Output the [x, y] coordinate of the center of the cell containing the given text.  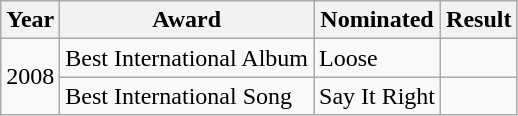
Say It Right [378, 96]
Award [187, 20]
Result [479, 20]
Loose [378, 58]
Best International Song [187, 96]
Year [30, 20]
Nominated [378, 20]
2008 [30, 77]
Best International Album [187, 58]
